Capture the cell that displays the provided text and extract its (X, Y) central coordinate. 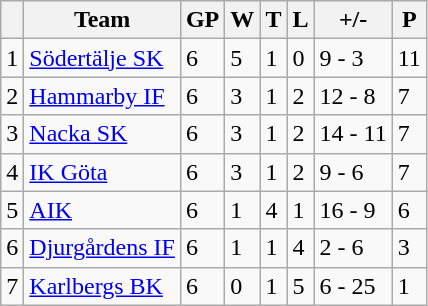
AIK (102, 210)
Djurgårdens IF (102, 248)
T (274, 20)
L (300, 20)
2 - 6 (353, 248)
Team (102, 20)
+/- (353, 20)
11 (409, 58)
GP (202, 20)
9 - 3 (353, 58)
W (242, 20)
16 - 9 (353, 210)
6 - 25 (353, 286)
IK Göta (102, 172)
Nacka SK (102, 134)
P (409, 20)
Södertälje SK (102, 58)
14 - 11 (353, 134)
12 - 8 (353, 96)
9 - 6 (353, 172)
Karlbergs BK (102, 286)
Hammarby IF (102, 96)
